Detect which cell encompasses the target text, then output its [x, y] center coordinate. 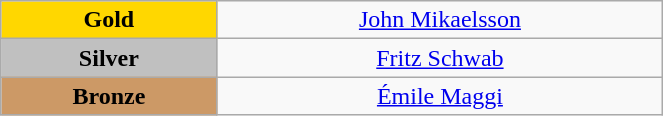
Fritz Schwab [440, 58]
Émile Maggi [440, 96]
John Mikaelsson [440, 20]
Bronze [109, 96]
Gold [109, 20]
Silver [109, 58]
